Extract the [x, y] coordinate from the center of the cell holding the provided text.  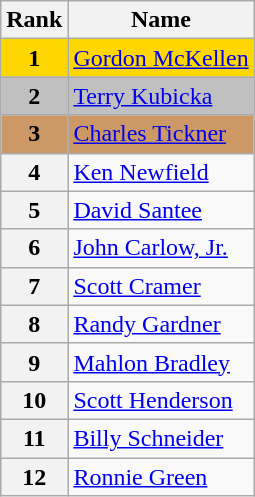
12 [34, 477]
9 [34, 362]
Scott Cramer [161, 286]
Ken Newfield [161, 172]
Billy Schneider [161, 438]
John Carlow, Jr. [161, 248]
2 [34, 96]
11 [34, 438]
8 [34, 324]
1 [34, 58]
Scott Henderson [161, 400]
Name [161, 20]
5 [34, 210]
Gordon McKellen [161, 58]
Randy Gardner [161, 324]
David Santee [161, 210]
10 [34, 400]
3 [34, 134]
6 [34, 248]
Mahlon Bradley [161, 362]
Charles Tickner [161, 134]
Ronnie Green [161, 477]
7 [34, 286]
4 [34, 172]
Rank [34, 20]
Terry Kubicka [161, 96]
